Locate the cell with the specified text and output its [X, Y] center coordinate. 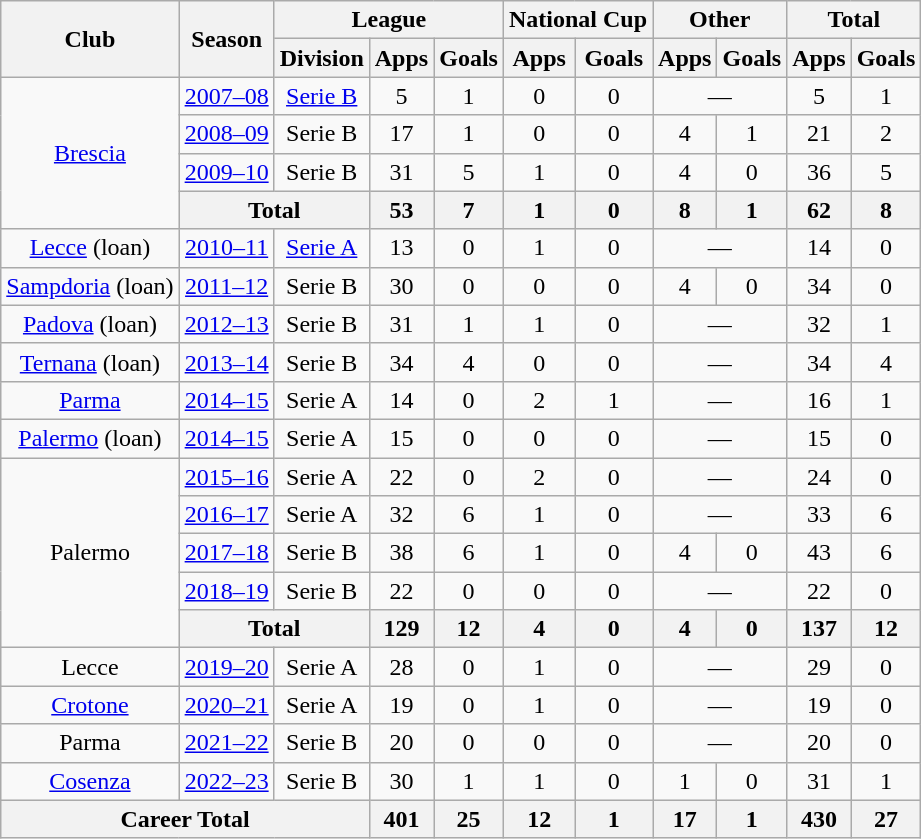
2017–18 [226, 553]
137 [819, 629]
Career Total [186, 819]
2009–10 [226, 172]
Lecce (loan) [90, 248]
Brescia [90, 153]
2018–19 [226, 591]
Palermo [90, 553]
29 [819, 667]
League [388, 20]
2010–11 [226, 248]
53 [401, 210]
21 [819, 134]
2007–08 [226, 96]
129 [401, 629]
2012–13 [226, 324]
2011–12 [226, 286]
2016–17 [226, 515]
Ternana (loan) [90, 362]
2013–14 [226, 362]
16 [819, 400]
2008–09 [226, 134]
2022–23 [226, 781]
Lecce [90, 667]
Other [720, 20]
Crotone [90, 705]
2020–21 [226, 705]
7 [469, 210]
36 [819, 172]
43 [819, 553]
2015–16 [226, 477]
Division [322, 58]
62 [819, 210]
2019–20 [226, 667]
33 [819, 515]
Sampdoria (loan) [90, 286]
2021–22 [226, 743]
25 [469, 819]
National Cup [578, 20]
Club [90, 39]
38 [401, 553]
27 [886, 819]
Padova (loan) [90, 324]
13 [401, 248]
Cosenza [90, 781]
401 [401, 819]
Season [226, 39]
Palermo (loan) [90, 438]
24 [819, 477]
28 [401, 667]
430 [819, 819]
